Extract the [X, Y] coordinate from the center of the cell holding the provided text.  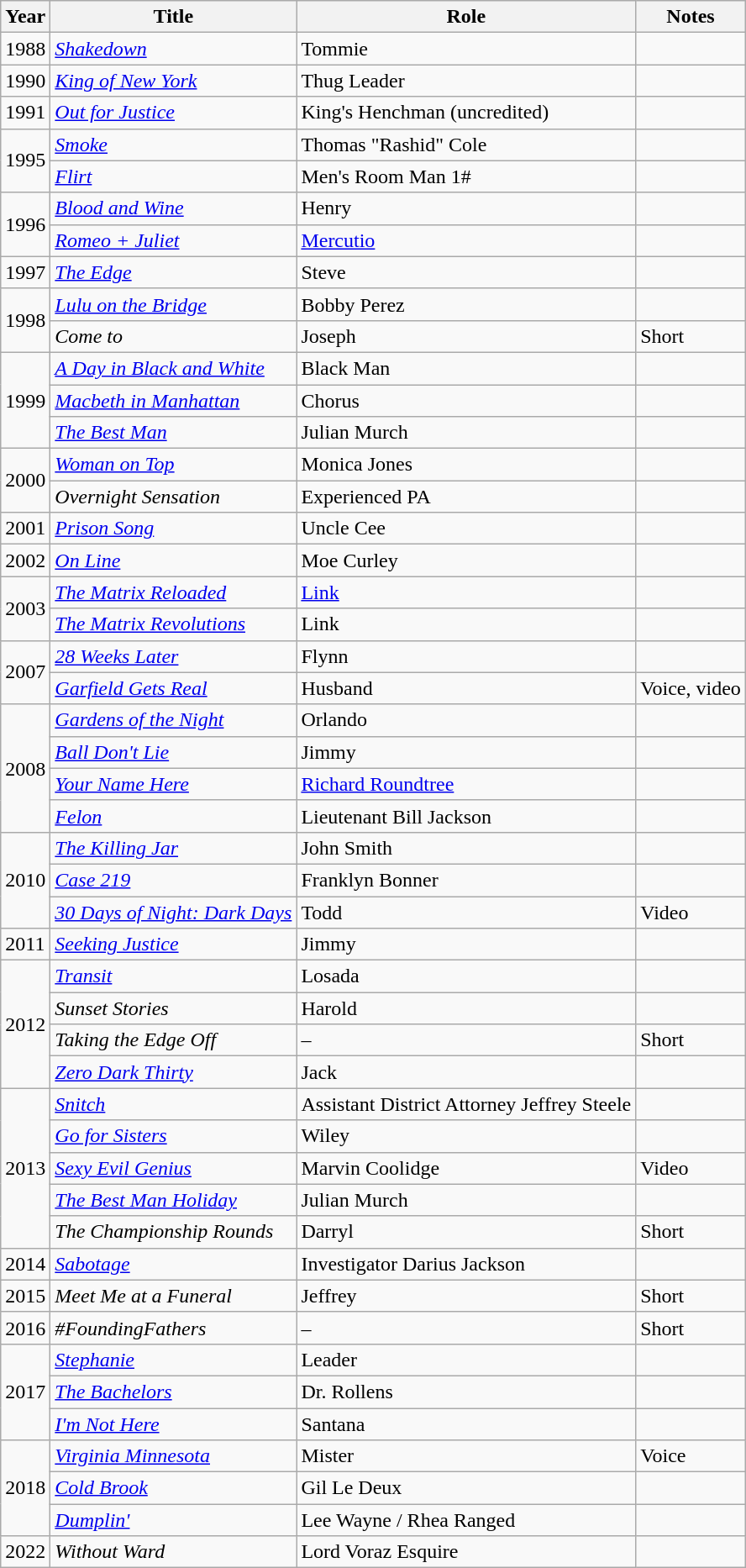
Bobby Perez [466, 304]
Mister [466, 1456]
Dumplin' [173, 1520]
2008 [25, 768]
Out for Justice [173, 113]
2000 [25, 481]
2013 [25, 1168]
Woman on Top [173, 465]
Lee Wayne / Rhea Ranged [466, 1520]
Losada [466, 976]
Uncle Cee [466, 529]
Flynn [466, 656]
Title [173, 17]
King of New York [173, 81]
On Line [173, 560]
Notes [691, 17]
The Best Man Holiday [173, 1200]
Felon [173, 816]
Stephanie [173, 1360]
2007 [25, 672]
Cold Brook [173, 1488]
Zero Dark Thirty [173, 1072]
Seeking Justice [173, 944]
Garfield Gets Real [173, 688]
Go for Sisters [173, 1136]
Joseph [466, 336]
30 Days of Night: Dark Days [173, 912]
2012 [25, 1024]
Meet Me at a Funeral [173, 1296]
1995 [25, 160]
1991 [25, 113]
Mercutio [466, 240]
I'm Not Here [173, 1424]
1999 [25, 400]
Santana [466, 1424]
The Matrix Reloaded [173, 592]
Men's Room Man 1# [466, 176]
Sabotage [173, 1264]
Chorus [466, 401]
Thomas "Rashid" Cole [466, 145]
Gil Le Deux [466, 1488]
Black Man [466, 368]
#FoundingFathers [173, 1328]
Voice, video [691, 688]
The Bachelors [173, 1392]
Darryl [466, 1232]
Flirt [173, 176]
Lord Voraz Esquire [466, 1552]
Gardens of the Night [173, 720]
Leader [466, 1360]
Franklyn Bonner [466, 880]
Todd [466, 912]
Experienced PA [466, 497]
Your Name Here [173, 784]
Sexy Evil Genius [173, 1168]
2001 [25, 529]
Voice [691, 1456]
Lieutenant Bill Jackson [466, 816]
Role [466, 17]
Year [25, 17]
The Edge [173, 272]
Marvin Coolidge [466, 1168]
Richard Roundtree [466, 784]
2003 [25, 608]
Tommie [466, 49]
Lulu on the Bridge [173, 304]
Snitch [173, 1104]
Investigator Darius Jackson [466, 1264]
1998 [25, 320]
Henry [466, 208]
Macbeth in Manhattan [173, 401]
Overnight Sensation [173, 497]
1997 [25, 272]
1996 [25, 224]
2022 [25, 1552]
A Day in Black and White [173, 368]
John Smith [466, 848]
Jack [466, 1072]
The Matrix Revolutions [173, 624]
2002 [25, 560]
Assistant District Attorney Jeffrey Steele [466, 1104]
Sunset Stories [173, 1008]
28 Weeks Later [173, 656]
The Championship Rounds [173, 1232]
Monica Jones [466, 465]
2014 [25, 1264]
Case 219 [173, 880]
2018 [25, 1488]
Moe Curley [466, 560]
1990 [25, 81]
The Best Man [173, 433]
Thug Leader [466, 81]
Dr. Rollens [466, 1392]
2017 [25, 1392]
Taking the Edge Off [173, 1040]
Virginia Minnesota [173, 1456]
Shakedown [173, 49]
Wiley [466, 1136]
Prison Song [173, 529]
1988 [25, 49]
Jeffrey [466, 1296]
Orlando [466, 720]
King's Henchman (uncredited) [466, 113]
Romeo + Juliet [173, 240]
2011 [25, 944]
Ball Don't Lie [173, 752]
Blood and Wine [173, 208]
Steve [466, 272]
Husband [466, 688]
Without Ward [173, 1552]
2016 [25, 1328]
Smoke [173, 145]
The Killing Jar [173, 848]
Transit [173, 976]
2010 [25, 880]
2015 [25, 1296]
Come to [173, 336]
Harold [466, 1008]
